Determine the [X, Y] coordinate at the center of the cell enclosing the given text.  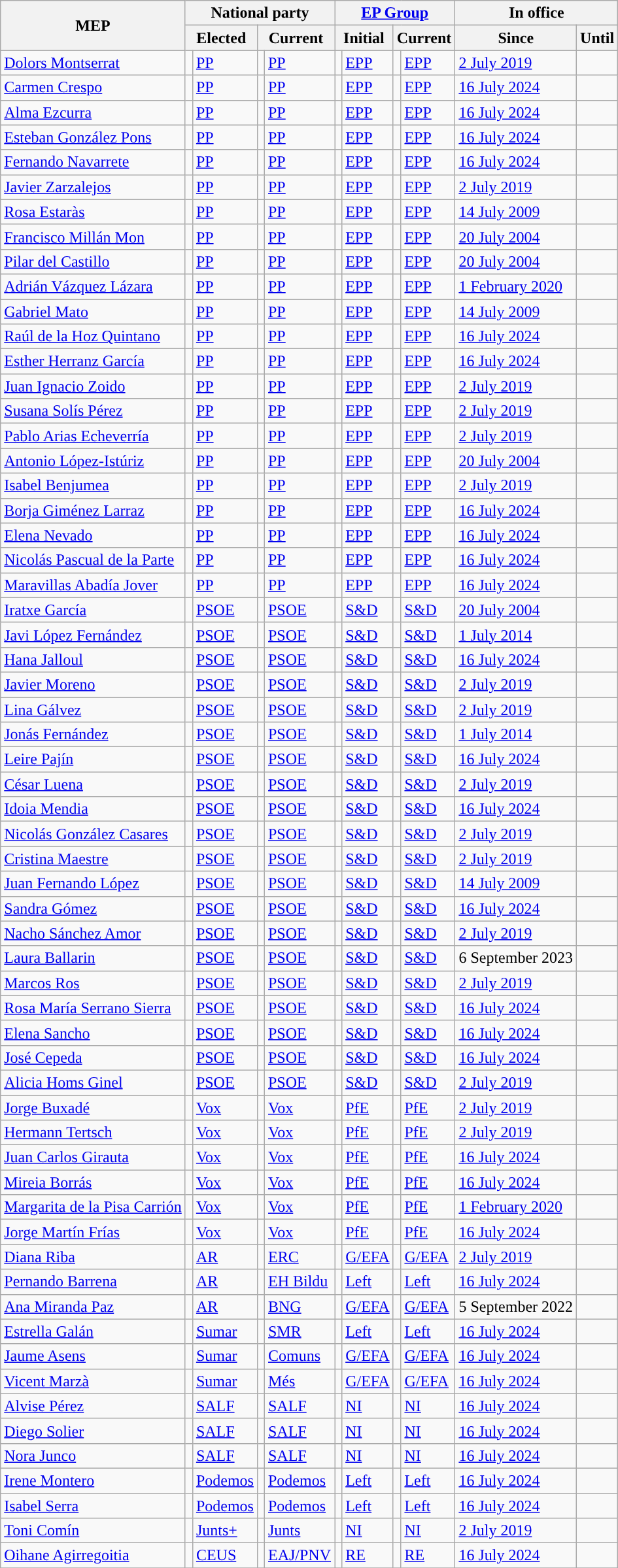
Antonio López-Istúriz [93, 461]
Isabel Serra [93, 1505]
SMR [300, 1331]
In office [536, 13]
Margarita de la Pisa Carrión [93, 1207]
Pernando Barrena [93, 1282]
Rosa Estaràs [93, 212]
Pablo Arias Echeverría [93, 436]
Sandra Gómez [93, 909]
Javi López Fernández [93, 635]
Junts [300, 1531]
EH Bildu [300, 1282]
Marcos Ros [93, 983]
Alvise Pérez [93, 1406]
Oihane Agirregoitia [93, 1556]
Nora Junco [93, 1456]
Dolors Montserrat [93, 63]
Susana Solís Pérez [93, 411]
6 September 2023 [516, 958]
Borja Giménez Larraz [93, 510]
Ana Miranda Paz [93, 1307]
Hana Jalloul [93, 659]
Elena Sancho [93, 1033]
Comuns [300, 1356]
Javier Zarzalejos [93, 187]
César Luena [93, 784]
Juan Fernando López [93, 884]
Elena Nevado [93, 535]
Maravillas Abadía Jover [93, 585]
Junts+ [225, 1531]
Esther Herranz García [93, 361]
Més [300, 1381]
Jorge Buxadé [93, 1108]
Nicolás Pascual de la Parte [93, 560]
Isabel Benjumea [93, 486]
Fernando Navarrete [93, 162]
Francisco Millán Mon [93, 237]
5 September 2022 [516, 1307]
EAJ/PNV [300, 1556]
Pilar del Castillo [93, 261]
Initial [364, 38]
EP Group [395, 13]
Laura Ballarin [93, 958]
Since [516, 38]
Raúl de la Hoz Quintano [93, 337]
Irene Montero [93, 1480]
Mireia Borrás [93, 1182]
Estrella Galán [93, 1331]
Leire Pajín [93, 759]
José Cepeda [93, 1058]
CEUS [225, 1556]
Vicent Marzà [93, 1381]
Iratxe García [93, 610]
Carmen Crespo [93, 88]
Alicia Homs Ginel [93, 1082]
Jaume Asens [93, 1356]
ERC [300, 1257]
Cristina Maestre [93, 859]
Elected [221, 38]
Until [598, 38]
Esteban González Pons [93, 137]
Juan Ignacio Zoido [93, 386]
BNG [300, 1307]
Jorge Martín Frías [93, 1232]
MEP [93, 25]
Javier Moreno [93, 684]
Rosa María Serrano Sierra [93, 1008]
Jonás Fernández [93, 735]
Diego Solier [93, 1431]
Lina Gálvez [93, 709]
Gabriel Mato [93, 312]
Nacho Sánchez Amor [93, 933]
Hermann Tertsch [93, 1133]
National party [260, 13]
Adrián Vázquez Lázara [93, 286]
Nicolás González Casares [93, 834]
Diana Riba [93, 1257]
Juan Carlos Girauta [93, 1158]
Toni Comín [93, 1531]
Alma Ezcurra [93, 112]
Idoia Mendia [93, 809]
